Identify which cell holds the provided text, then report its [x, y] central coordinate. 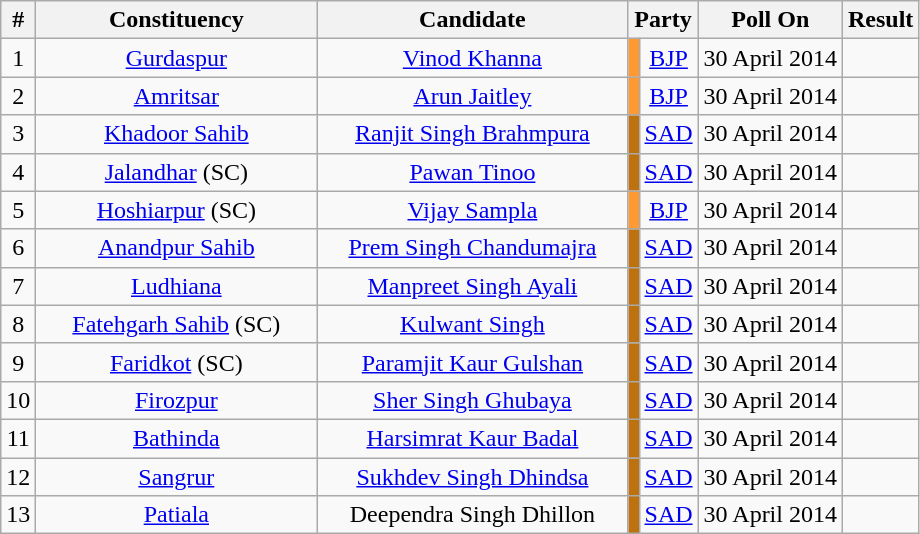
Paramjit Kaur Gulshan [472, 362]
Manpreet Singh Ayali [472, 286]
9 [18, 362]
Khadoor Sahib [176, 134]
Deependra Singh Dhillon [472, 515]
10 [18, 400]
Harsimrat Kaur Badal [472, 438]
Bathinda [176, 438]
Kulwant Singh [472, 324]
# [18, 20]
Pawan Tinoo [472, 172]
Faridkot (SC) [176, 362]
Result [880, 20]
13 [18, 515]
Hoshiarpur (SC) [176, 210]
Prem Singh Chandumajra [472, 248]
Patiala [176, 515]
Poll On [770, 20]
Constituency [176, 20]
Sukhdev Singh Dhindsa [472, 477]
Fatehgarh Sahib (SC) [176, 324]
Jalandhar (SC) [176, 172]
Amritsar [176, 96]
Firozpur [176, 400]
Sangrur [176, 477]
11 [18, 438]
Party [663, 20]
Candidate [472, 20]
Anandpur Sahib [176, 248]
8 [18, 324]
Vinod Khanna [472, 58]
2 [18, 96]
3 [18, 134]
7 [18, 286]
4 [18, 172]
Vijay Sampla [472, 210]
5 [18, 210]
Arun Jaitley [472, 96]
Sher Singh Ghubaya [472, 400]
Ranjit Singh Brahmpura [472, 134]
6 [18, 248]
12 [18, 477]
Ludhiana [176, 286]
1 [18, 58]
Gurdaspur [176, 58]
